Return the (X, Y) coordinate for the center point of the cell that contains the specified text.  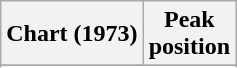
Peak position (189, 34)
Chart (1973) (72, 34)
